Capture the cell that displays the provided text and extract its (X, Y) central coordinate. 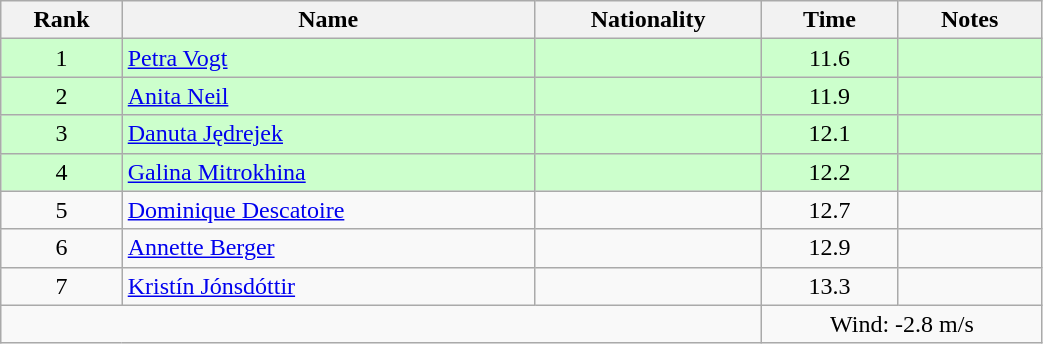
11.9 (830, 96)
12.7 (830, 210)
Notes (970, 20)
Danuta Jędrejek (328, 134)
12.1 (830, 134)
2 (62, 96)
6 (62, 248)
12.9 (830, 248)
Kristín Jónsdóttir (328, 286)
11.6 (830, 58)
12.2 (830, 172)
Annette Berger (328, 248)
1 (62, 58)
Time (830, 20)
13.3 (830, 286)
Petra Vogt (328, 58)
Wind: -2.8 m/s (902, 324)
Name (328, 20)
3 (62, 134)
Dominique Descatoire (328, 210)
5 (62, 210)
7 (62, 286)
Galina Mitrokhina (328, 172)
Rank (62, 20)
Nationality (648, 20)
4 (62, 172)
Anita Neil (328, 96)
